For the text-containing cell, return its midpoint in (x, y) coordinate format. 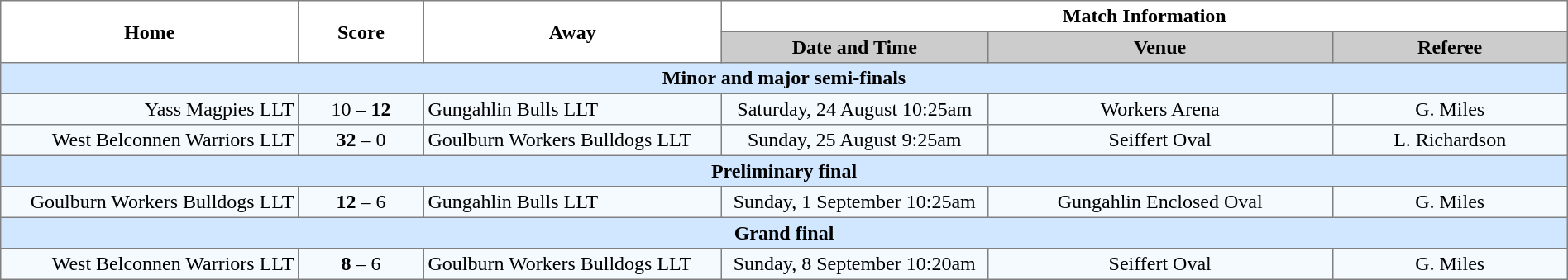
Yass Magpies LLT (150, 109)
Score (361, 31)
Minor and major semi-finals (784, 78)
Grand final (784, 233)
8 – 6 (361, 264)
Workers Arena (1159, 109)
Venue (1159, 47)
Sunday, 25 August 9:25am (854, 140)
Sunday, 1 September 10:25am (854, 202)
Gungahlin Enclosed Oval (1159, 202)
L. Richardson (1450, 140)
Home (150, 31)
Date and Time (854, 47)
Saturday, 24 August 10:25am (854, 109)
Preliminary final (784, 171)
Sunday, 8 September 10:20am (854, 264)
Referee (1450, 47)
32 – 0 (361, 140)
Away (572, 31)
10 – 12 (361, 109)
Match Information (1145, 17)
12 – 6 (361, 202)
